Determine the [x, y] coordinate at the center of the cell enclosing the given text.  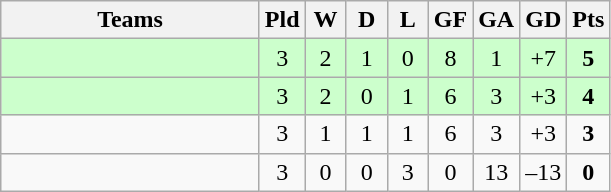
4 [588, 96]
5 [588, 58]
GA [496, 20]
–13 [544, 172]
+7 [544, 58]
GD [544, 20]
W [326, 20]
Pld [282, 20]
L [408, 20]
D [366, 20]
13 [496, 172]
GF [450, 20]
Pts [588, 20]
Teams [130, 20]
8 [450, 58]
